Pinpoint the cell where the given text exists, returning its (X, Y) midpoint coordinate. 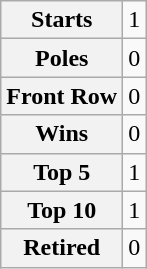
Poles (62, 58)
Starts (62, 20)
Front Row (62, 96)
Top 10 (62, 210)
Top 5 (62, 172)
Retired (62, 248)
Wins (62, 134)
